Pinpoint the cell where the given text exists, returning its (x, y) midpoint coordinate. 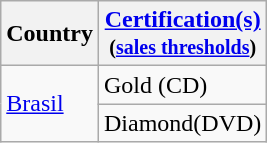
Certification(s)(sales thresholds) (182, 34)
Gold (CD) (182, 85)
Diamond(DVD) (182, 123)
Brasil (50, 104)
Country (50, 34)
